Detect which cell encompasses the target text, then output its [x, y] center coordinate. 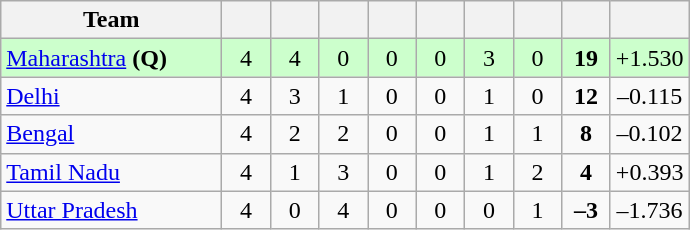
–1.736 [650, 210]
Uttar Pradesh [112, 210]
Team [112, 20]
Tamil Nadu [112, 172]
–3 [586, 210]
Bengal [112, 134]
8 [586, 134]
Maharashtra (Q) [112, 58]
+1.530 [650, 58]
12 [586, 96]
+0.393 [650, 172]
Delhi [112, 96]
19 [586, 58]
–0.102 [650, 134]
–0.115 [650, 96]
